Return the (x, y) coordinate for the center point of the cell that contains the specified text.  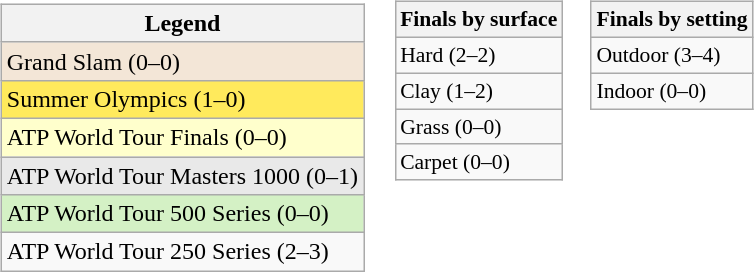
Finals by surface (478, 20)
Outdoor (3–4) (672, 55)
Hard (2–2) (478, 55)
Carpet (0–0) (478, 162)
Grass (0–0) (478, 127)
Indoor (0–0) (672, 91)
ATP World Tour 250 Series (2–3) (182, 252)
Finals by setting (672, 20)
Grand Slam (0–0) (182, 61)
Clay (1–2) (478, 91)
ATP World Tour Finals (0–0) (182, 137)
Legend (182, 23)
ATP World Tour Masters 1000 (0–1) (182, 175)
ATP World Tour 500 Series (0–0) (182, 214)
Summer Olympics (1–0) (182, 99)
